Capture the cell that displays the provided text and extract its [x, y] central coordinate. 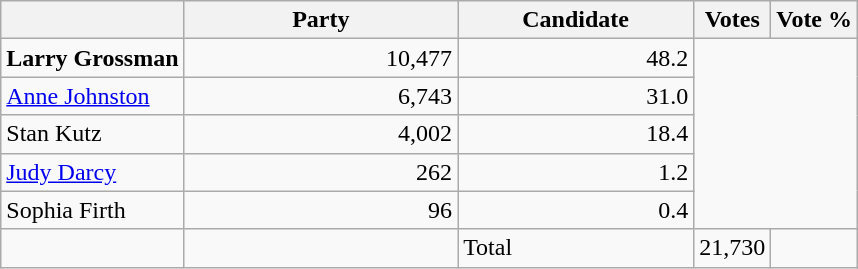
Total [576, 248]
21,730 [732, 248]
Votes [732, 20]
18.4 [576, 134]
4,002 [321, 134]
Stan Kutz [92, 134]
Party [321, 20]
0.4 [576, 210]
10,477 [321, 58]
Anne Johnston [92, 96]
262 [321, 172]
1.2 [576, 172]
96 [321, 210]
Sophia Firth [92, 210]
Candidate [576, 20]
48.2 [576, 58]
Larry Grossman [92, 58]
Vote % [814, 20]
31.0 [576, 96]
Judy Darcy [92, 172]
6,743 [321, 96]
